Locate the cell with the specified text and output its (X, Y) center coordinate. 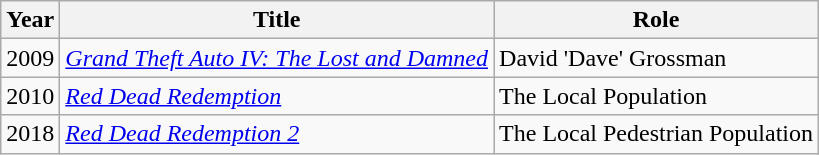
Role (656, 20)
Red Dead Redemption (277, 96)
Year (30, 20)
Title (277, 20)
2018 (30, 134)
The Local Pedestrian Population (656, 134)
2010 (30, 96)
2009 (30, 58)
The Local Population (656, 96)
David 'Dave' Grossman (656, 58)
Grand Theft Auto IV: The Lost and Damned (277, 58)
Red Dead Redemption 2 (277, 134)
